Identify which cell holds the provided text, then report its [X, Y] central coordinate. 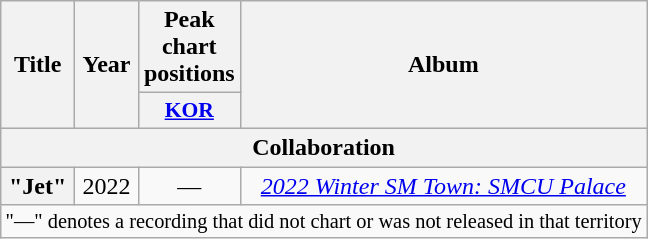
2022 Winter SM Town: SMCU Palace [443, 185]
"Jet" [38, 185]
2022 [107, 185]
Title [38, 65]
"—" denotes a recording that did not chart or was not released in that territory [324, 222]
Album [443, 65]
Peak chartpositions [189, 47]
Collaboration [324, 147]
KOR [189, 111]
Year [107, 65]
— [189, 185]
